Identify which cell holds the provided text, then report its [x, y] central coordinate. 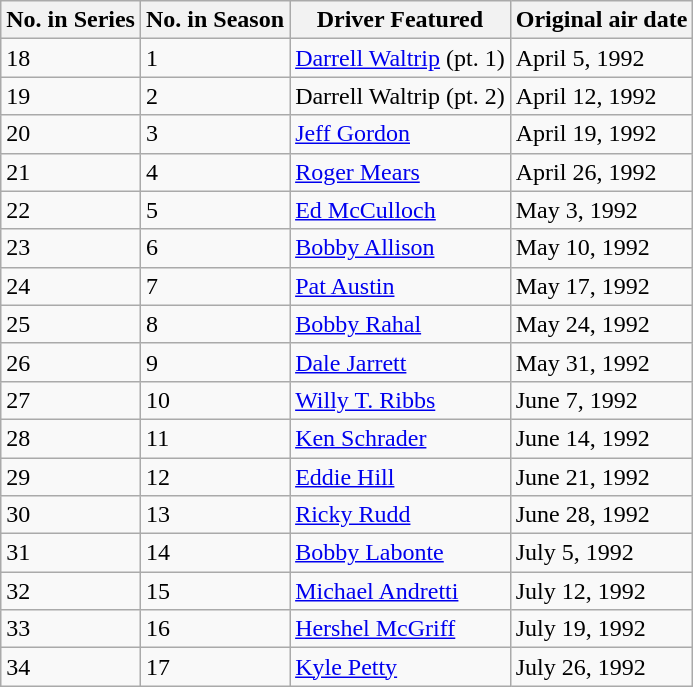
31 [71, 553]
May 17, 1992 [602, 286]
32 [71, 591]
May 31, 1992 [602, 362]
Willy T. Ribbs [400, 400]
April 12, 1992 [602, 96]
8 [214, 324]
Kyle Petty [400, 667]
2 [214, 96]
May 10, 1992 [602, 248]
June 28, 1992 [602, 515]
17 [214, 667]
21 [71, 172]
Pat Austin [400, 286]
Roger Mears [400, 172]
April 5, 1992 [602, 58]
20 [71, 134]
23 [71, 248]
Ken Schrader [400, 438]
June 7, 1992 [602, 400]
22 [71, 210]
April 26, 1992 [602, 172]
11 [214, 438]
No. in Season [214, 20]
Original air date [602, 20]
May 3, 1992 [602, 210]
June 21, 1992 [602, 477]
July 5, 1992 [602, 553]
29 [71, 477]
13 [214, 515]
April 19, 1992 [602, 134]
July 19, 1992 [602, 629]
34 [71, 667]
Bobby Allison [400, 248]
3 [214, 134]
Ed McCulloch [400, 210]
Bobby Labonte [400, 553]
4 [214, 172]
No. in Series [71, 20]
Darrell Waltrip (pt. 1) [400, 58]
Ricky Rudd [400, 515]
Hershel McGriff [400, 629]
5 [214, 210]
18 [71, 58]
28 [71, 438]
Dale Jarrett [400, 362]
Darrell Waltrip (pt. 2) [400, 96]
7 [214, 286]
27 [71, 400]
June 14, 1992 [602, 438]
1 [214, 58]
12 [214, 477]
26 [71, 362]
6 [214, 248]
16 [214, 629]
24 [71, 286]
10 [214, 400]
14 [214, 553]
July 12, 1992 [602, 591]
9 [214, 362]
Jeff Gordon [400, 134]
July 26, 1992 [602, 667]
19 [71, 96]
Bobby Rahal [400, 324]
Michael Andretti [400, 591]
33 [71, 629]
25 [71, 324]
May 24, 1992 [602, 324]
15 [214, 591]
Driver Featured [400, 20]
Eddie Hill [400, 477]
30 [71, 515]
